Identify which cell holds the provided text, then report its (X, Y) central coordinate. 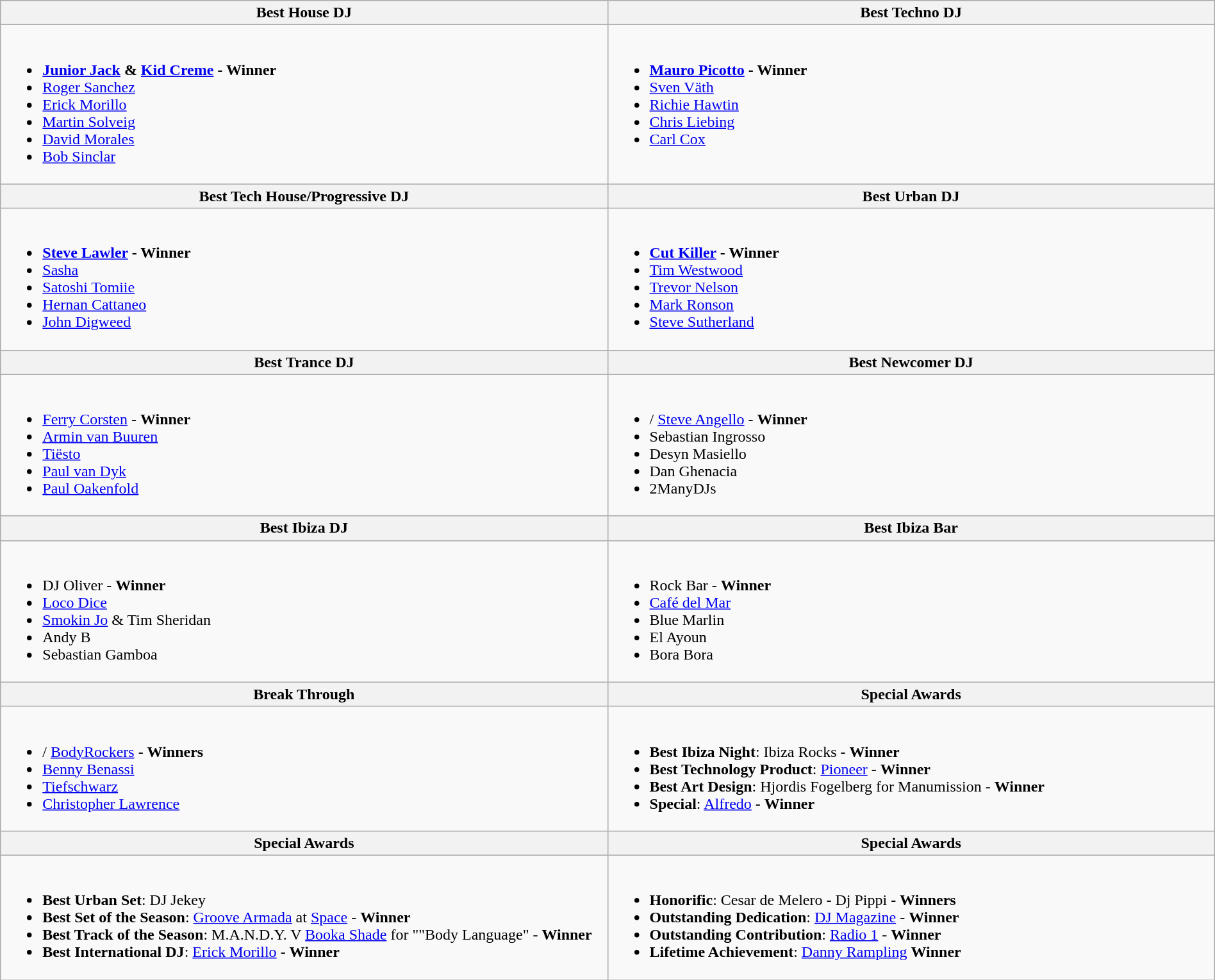
Ferry Corsten - WinnerArmin van BuurenTiëstoPaul van DykPaul Oakenfold (304, 445)
/ BodyRockers - WinnersBenny BenassiTiefschwarzChristopher Lawrence (304, 768)
Best Urban DJ (911, 196)
Best Trance DJ (304, 362)
Rock Bar - WinnerCafé del MarBlue MarlinEl AyounBora Bora (911, 611)
DJ Oliver - WinnerLoco DiceSmokin Jo & Tim SheridanAndy BSebastian Gamboa (304, 611)
Mauro Picotto - WinnerSven VäthRichie HawtinChris LiebingCarl Cox (911, 104)
Best Ibiza Bar (911, 528)
Break Through (304, 694)
Best Tech House/Progressive DJ (304, 196)
Cut Killer - WinnerTim WestwoodTrevor NelsonMark RonsonSteve Sutherland (911, 279)
Best Newcomer DJ (911, 362)
Best House DJ (304, 13)
Junior Jack & Kid Creme - WinnerRoger SanchezErick MorilloMartin SolveigDavid MoralesBob Sinclar (304, 104)
/ Steve Angello - WinnerSebastian IngrossoDesyn MasielloDan Ghenacia2ManyDJs (911, 445)
Best Ibiza DJ (304, 528)
Best Techno DJ (911, 13)
Steve Lawler - WinnerSashaSatoshi TomiieHernan CattaneoJohn Digweed (304, 279)
